Return the (x, y) coordinate for the center point of the cell that contains the specified text.  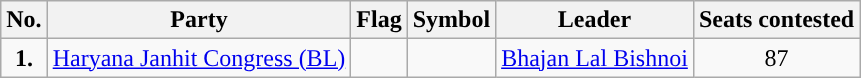
Party (199, 20)
Seats contested (776, 20)
No. (24, 20)
Leader (595, 20)
Bhajan Lal Bishnoi (595, 58)
Flag (379, 20)
Symbol (451, 20)
1. (24, 58)
87 (776, 58)
Haryana Janhit Congress (BL) (199, 58)
